Capture the cell that displays the provided text and extract its (X, Y) central coordinate. 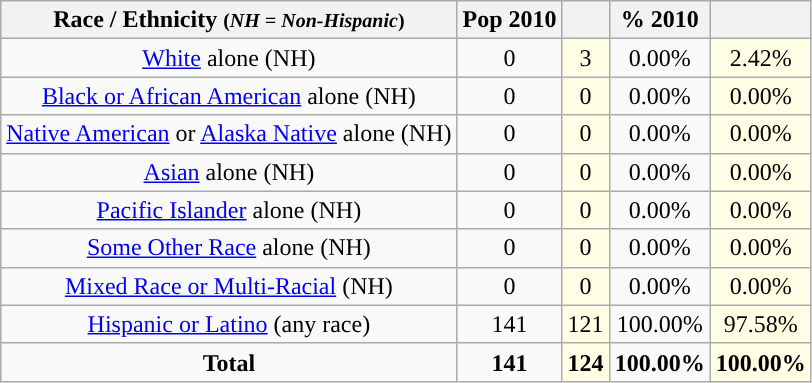
Native American or Alaska Native alone (NH) (229, 134)
124 (586, 362)
Some Other Race alone (NH) (229, 248)
Hispanic or Latino (any race) (229, 324)
% 2010 (660, 20)
Black or African American alone (NH) (229, 96)
Mixed Race or Multi-Racial (NH) (229, 286)
121 (586, 324)
3 (586, 58)
Total (229, 362)
97.58% (760, 324)
Pacific Islander alone (NH) (229, 210)
Pop 2010 (510, 20)
Asian alone (NH) (229, 172)
2.42% (760, 58)
Race / Ethnicity (NH = Non-Hispanic) (229, 20)
White alone (NH) (229, 58)
